Scan for the cell matching the given text and deliver its (x, y) coordinate at center. 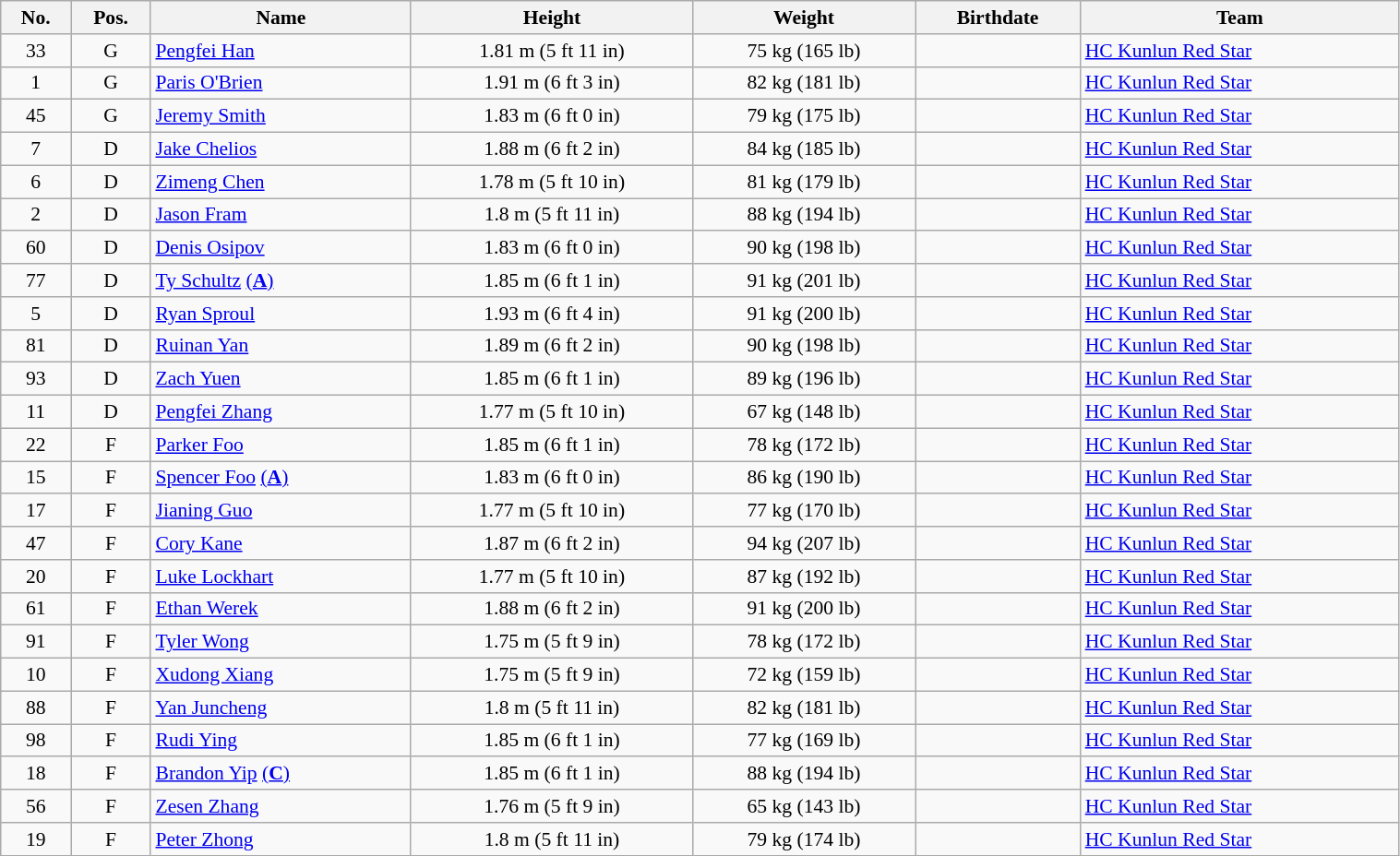
7 (36, 149)
Birthdate (999, 18)
Parker Foo (281, 445)
1 (36, 83)
Rudi Ying (281, 741)
Pos. (111, 18)
17 (36, 511)
75 kg (165 lb) (805, 51)
No. (36, 18)
Pengfei Han (281, 51)
22 (36, 445)
67 kg (148 lb) (805, 412)
91 (36, 642)
Ruinan Yan (281, 346)
Cory Kane (281, 543)
18 (36, 774)
86 kg (190 lb) (805, 478)
88 (36, 707)
2 (36, 215)
77 (36, 280)
Peter Zhong (281, 839)
Height (552, 18)
Zesen Zhang (281, 806)
81 (36, 346)
Denis Osipov (281, 248)
93 (36, 379)
Name (281, 18)
56 (36, 806)
Ty Schultz (A) (281, 280)
Jianing Guo (281, 511)
10 (36, 675)
33 (36, 51)
1.78 m (5 ft 10 in) (552, 182)
19 (36, 839)
Jason Fram (281, 215)
72 kg (159 lb) (805, 675)
1.76 m (5 ft 9 in) (552, 806)
65 kg (143 lb) (805, 806)
Tyler Wong (281, 642)
Jake Chelios (281, 149)
15 (36, 478)
Team (1240, 18)
Paris O'Brien (281, 83)
Ryan Sproul (281, 314)
Xudong Xiang (281, 675)
Jeremy Smith (281, 116)
77 kg (170 lb) (805, 511)
5 (36, 314)
79 kg (174 lb) (805, 839)
98 (36, 741)
94 kg (207 lb) (805, 543)
61 (36, 609)
20 (36, 577)
1.89 m (6 ft 2 in) (552, 346)
1.87 m (6 ft 2 in) (552, 543)
Spencer Foo (A) (281, 478)
Zach Yuen (281, 379)
45 (36, 116)
89 kg (196 lb) (805, 379)
87 kg (192 lb) (805, 577)
47 (36, 543)
Pengfei Zhang (281, 412)
Ethan Werek (281, 609)
1.91 m (6 ft 3 in) (552, 83)
84 kg (185 lb) (805, 149)
Brandon Yip (C) (281, 774)
Yan Juncheng (281, 707)
77 kg (169 lb) (805, 741)
1.93 m (6 ft 4 in) (552, 314)
91 kg (201 lb) (805, 280)
11 (36, 412)
Zimeng Chen (281, 182)
Weight (805, 18)
60 (36, 248)
Luke Lockhart (281, 577)
79 kg (175 lb) (805, 116)
1.81 m (5 ft 11 in) (552, 51)
6 (36, 182)
81 kg (179 lb) (805, 182)
